For the text-containing cell, return its midpoint in (x, y) coordinate format. 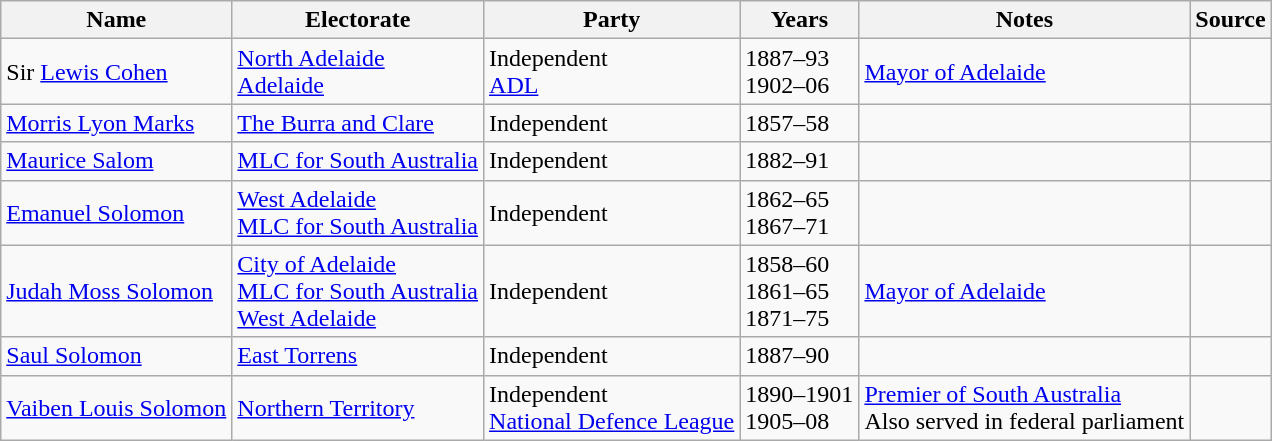
1887–931902–06 (800, 72)
Sir Lewis Cohen (116, 72)
Maurice Salom (116, 161)
North AdelaideAdelaide (358, 72)
Saul Solomon (116, 356)
The Burra and Clare (358, 123)
Northern Territory (358, 408)
Years (800, 20)
Source (1230, 20)
East Torrens (358, 356)
1887–90 (800, 356)
Notes (1024, 20)
West AdelaideMLC for South Australia (358, 212)
1858–601861–651871–75 (800, 291)
Premier of South AustraliaAlso served in federal parliament (1024, 408)
IndependentADL (612, 72)
Party (612, 20)
Vaiben Louis Solomon (116, 408)
1862–651867–71 (800, 212)
Electorate (358, 20)
1882–91 (800, 161)
Judah Moss Solomon (116, 291)
MLC for South Australia (358, 161)
1857–58 (800, 123)
City of AdelaideMLC for South AustraliaWest Adelaide (358, 291)
Morris Lyon Marks (116, 123)
Name (116, 20)
1890–19011905–08 (800, 408)
IndependentNational Defence League (612, 408)
Emanuel Solomon (116, 212)
